Return the [X, Y] coordinate for the center point of the cell that contains the specified text.  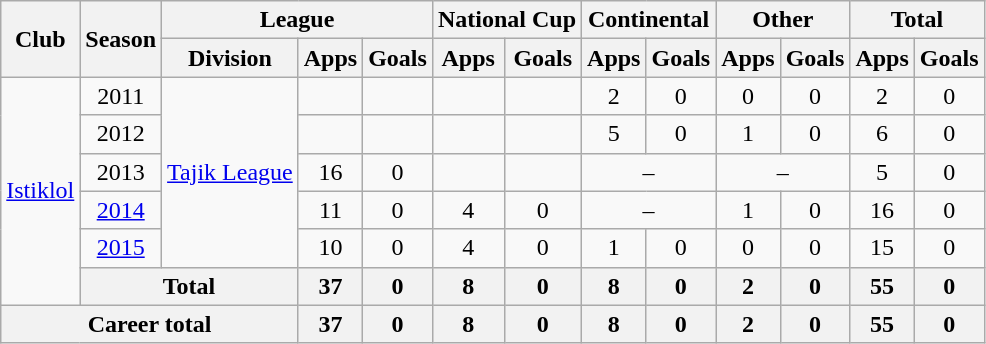
League [298, 20]
Club [40, 39]
Career total [150, 324]
Other [783, 20]
2011 [121, 96]
2012 [121, 134]
2015 [121, 248]
2014 [121, 210]
Tajik League [230, 172]
6 [882, 134]
National Cup [506, 20]
Continental [649, 20]
15 [882, 248]
Division [230, 58]
11 [330, 210]
Season [121, 39]
Istiklol [40, 191]
2013 [121, 172]
10 [330, 248]
